Find where the given text appears and provide that cell's center as [x, y] coordinate. 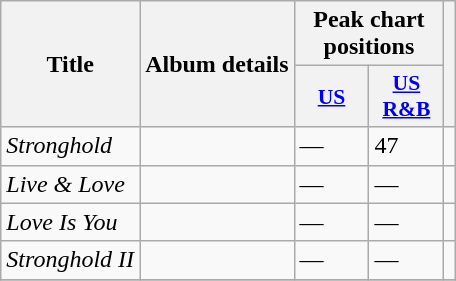
Peak chart positions [369, 34]
Love Is You [70, 222]
Title [70, 64]
US R&B [406, 96]
Stronghold [70, 146]
Live & Love [70, 184]
Album details [217, 64]
US [332, 96]
Stronghold II [70, 260]
47 [406, 146]
